Pinpoint the cell where the given text exists, returning its [x, y] midpoint coordinate. 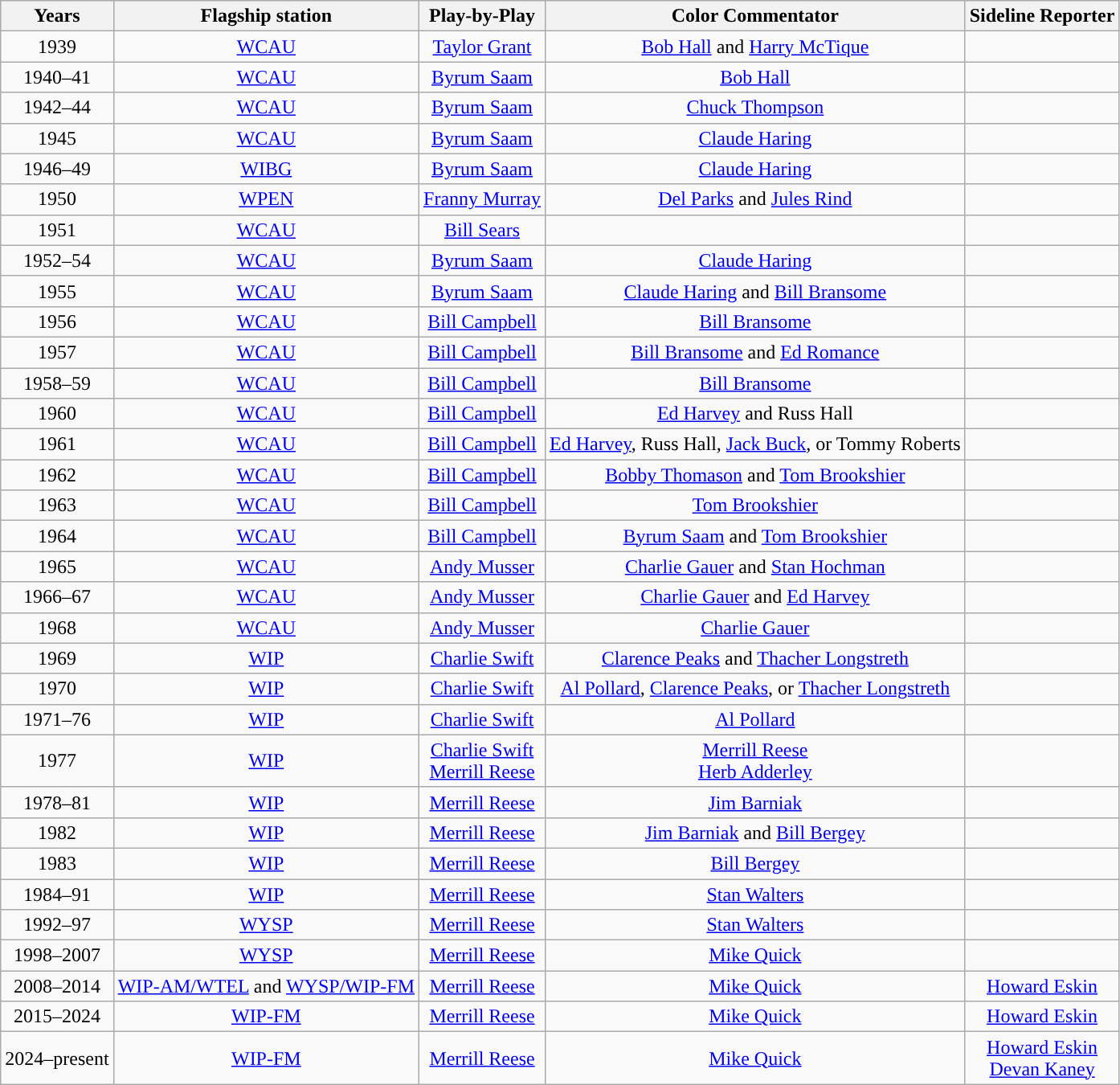
Howard EskinDevan Kaney [1042, 1058]
Years [57, 16]
Sideline Reporter [1042, 16]
Claude Haring and Bill Bransome [755, 291]
1961 [57, 444]
1951 [57, 230]
Play-by-Play [482, 16]
Chuck Thompson [755, 108]
Franny Murray [482, 199]
Color Commentator [755, 16]
WIBG [266, 169]
Charlie Gauer and Stan Hochman [755, 567]
Bob Hall [755, 77]
1965 [57, 567]
Charlie Gauer [755, 628]
Al Pollard [755, 719]
1952–54 [57, 260]
1971–76 [57, 719]
WPEN [266, 199]
1945 [57, 138]
Merrill ReeseHerb Adderley [755, 760]
1963 [57, 506]
1962 [57, 475]
1968 [57, 628]
WIP-AM/WTEL and WYSP/WIP-FM [266, 986]
Jim Barniak [755, 802]
1939 [57, 47]
1992–97 [57, 925]
1958–59 [57, 383]
Bill Bransome and Ed Romance [755, 352]
1982 [57, 833]
1978–81 [57, 802]
Flagship station [266, 16]
1970 [57, 689]
1977 [57, 760]
2008–2014 [57, 986]
Byrum Saam and Tom Brookshier [755, 536]
Taylor Grant [482, 47]
1940–41 [57, 77]
Charlie Gauer and Ed Harvey [755, 597]
1984–91 [57, 895]
Clarence Peaks and Thacher Longstreth [755, 658]
1966–67 [57, 597]
1964 [57, 536]
1969 [57, 658]
Ed Harvey and Russ Hall [755, 414]
1955 [57, 291]
Tom Brookshier [755, 506]
Bob Hall and Harry McTique [755, 47]
Charlie SwiftMerrill Reese [482, 760]
1946–49 [57, 169]
1942–44 [57, 108]
1983 [57, 863]
Bobby Thomason and Tom Brookshier [755, 475]
1960 [57, 414]
1998–2007 [57, 956]
Ed Harvey, Russ Hall, Jack Buck, or Tommy Roberts [755, 444]
1956 [57, 321]
2015–2024 [57, 1017]
Jim Barniak and Bill Bergey [755, 833]
Bill Sears [482, 230]
Del Parks and Jules Rind [755, 199]
Bill Bergey [755, 863]
1950 [57, 199]
1957 [57, 352]
Al Pollard, Clarence Peaks, or Thacher Longstreth [755, 689]
2024–present [57, 1058]
